From the cell containing the given text, extract its center point as [x, y] coordinate. 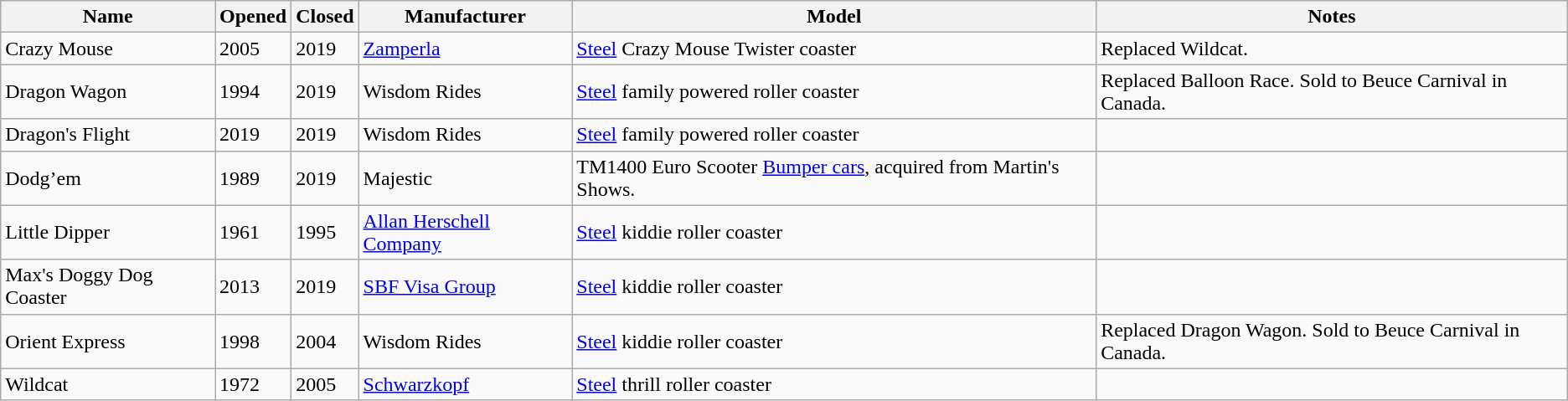
Manufacturer [466, 17]
1994 [253, 92]
Model [834, 17]
SBF Visa Group [466, 286]
1998 [253, 342]
Dodg’em [108, 177]
1961 [253, 233]
Name [108, 17]
Max's Doggy Dog Coaster [108, 286]
1995 [325, 233]
Little Dipper [108, 233]
Schwarzkopf [466, 384]
Majestic [466, 177]
1989 [253, 177]
1972 [253, 384]
TM1400 Euro Scooter Bumper cars, acquired from Martin's Shows. [834, 177]
Dragon Wagon [108, 92]
Zamperla [466, 49]
2004 [325, 342]
Replaced Dragon Wagon. Sold to Beuce Carnival in Canada. [1332, 342]
Allan Herschell Company [466, 233]
Orient Express [108, 342]
Replaced Wildcat. [1332, 49]
Notes [1332, 17]
Wildcat [108, 384]
Crazy Mouse [108, 49]
Steel Crazy Mouse Twister coaster [834, 49]
Opened [253, 17]
Dragon's Flight [108, 135]
Replaced Balloon Race. Sold to Beuce Carnival in Canada. [1332, 92]
2013 [253, 286]
Steel thrill roller coaster [834, 384]
Closed [325, 17]
